Pinpoint the cell where the given text exists, returning its (x, y) midpoint coordinate. 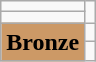
Bronze (43, 42)
